Extract the [x, y] coordinate from the center of the cell holding the provided text.  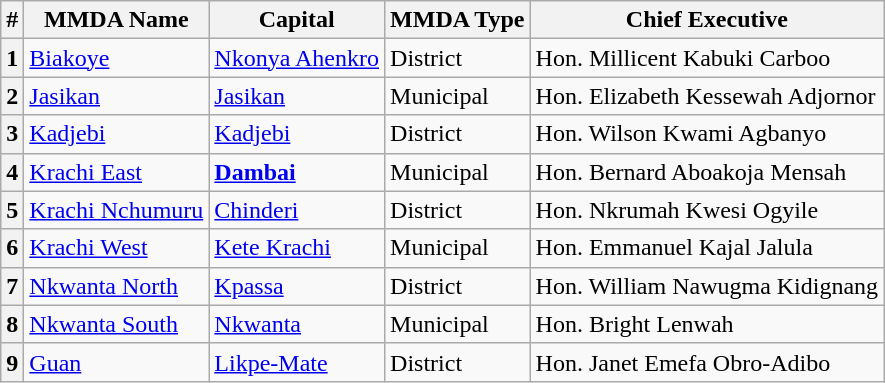
Hon. Wilson Kwami Agbanyo [707, 134]
Biakoye [116, 58]
Dambai [297, 172]
1 [12, 58]
Krachi Nchumuru [116, 210]
Hon. William Nawugma Kidignang [707, 286]
Nkwanta North [116, 286]
Chinderi [297, 210]
Hon. Janet Emefa Obro-Adibo [707, 362]
Hon. Elizabeth Kessewah Adjornor [707, 96]
3 [12, 134]
Hon. Bernard Aboakoja Mensah [707, 172]
Hon. Millicent Kabuki Carboo [707, 58]
MMDA Name [116, 20]
MMDA Type [458, 20]
Hon. Bright Lenwah [707, 324]
7 [12, 286]
2 [12, 96]
Likpe-Mate [297, 362]
6 [12, 248]
# [12, 20]
5 [12, 210]
Nkwanta South [116, 324]
Nkonya Ahenkro [297, 58]
Hon. Emmanuel Kajal Jalula [707, 248]
Hon. Nkrumah Kwesi Ogyile [707, 210]
Krachi West [116, 248]
9 [12, 362]
Kpassa [297, 286]
Krachi East [116, 172]
Guan [116, 362]
Nkwanta [297, 324]
Kete Krachi [297, 248]
Chief Executive [707, 20]
Capital [297, 20]
8 [12, 324]
4 [12, 172]
